Detect which cell encompasses the target text, then output its [x, y] center coordinate. 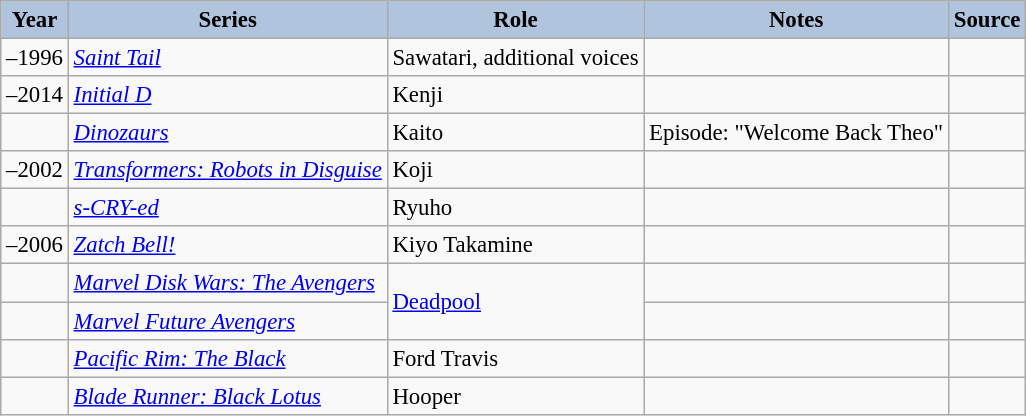
Koji [516, 170]
Sawatari, additional voices [516, 58]
Blade Runner: Black Lotus [228, 396]
Source [986, 20]
Notes [796, 20]
–1996 [35, 58]
Deadpool [516, 302]
–2002 [35, 170]
Kaito [516, 133]
–2014 [35, 95]
Saint Tail [228, 58]
Kiyo Takamine [516, 245]
Pacific Rim: The Black [228, 358]
Dinozaurs [228, 133]
Ford Travis [516, 358]
Ryuho [516, 208]
Zatch Bell! [228, 245]
Initial D [228, 95]
Year [35, 20]
–2006 [35, 245]
Episode: "Welcome Back Theo" [796, 133]
Hooper [516, 396]
Marvel Disk Wars: The Avengers [228, 283]
Role [516, 20]
Transformers: Robots in Disguise [228, 170]
Marvel Future Avengers [228, 321]
s-CRY-ed [228, 208]
Kenji [516, 95]
Series [228, 20]
